Detect which cell encompasses the target text, then output its (x, y) center coordinate. 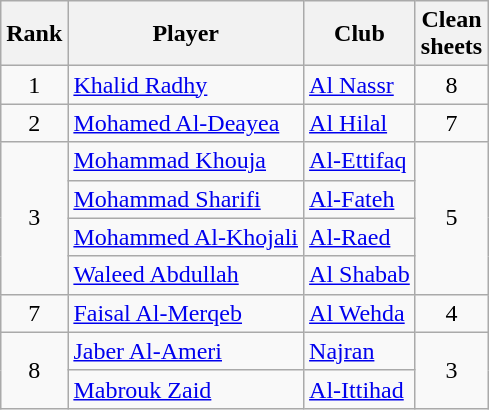
1 (34, 85)
Rank (34, 34)
Waleed Abdullah (186, 275)
Mohammed Al-Khojali (186, 237)
Al-Ittihad (360, 389)
Cleansheets (451, 34)
Faisal Al-Merqeb (186, 313)
4 (451, 313)
Al Shabab (360, 275)
5 (451, 218)
Jaber Al-Ameri (186, 351)
Mabrouk Zaid (186, 389)
Al-Ettifaq (360, 161)
Player (186, 34)
Al-Fateh (360, 199)
Club (360, 34)
Al Wehda (360, 313)
Khalid Radhy (186, 85)
Mohamed Al-Deayea (186, 123)
Al-Raed (360, 237)
Najran (360, 351)
2 (34, 123)
Al Nassr (360, 85)
Al Hilal (360, 123)
Mohammad Sharifi (186, 199)
Mohammad Khouja (186, 161)
